Provide the [x, y] coordinate of the cell's center where the given text is located.  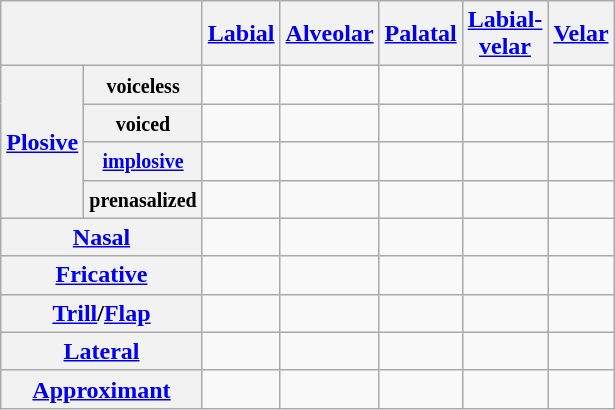
voiceless [143, 85]
Lateral [102, 351]
implosive [143, 161]
Approximant [102, 389]
Trill/Flap [102, 313]
Plosive [42, 142]
Palatal [420, 34]
Fricative [102, 275]
Alveolar [330, 34]
voiced [143, 123]
Labial- velar [505, 34]
Nasal [102, 237]
prenasalized [143, 199]
Labial [241, 34]
Velar [581, 34]
